Capture the cell that displays the provided text and extract its (x, y) central coordinate. 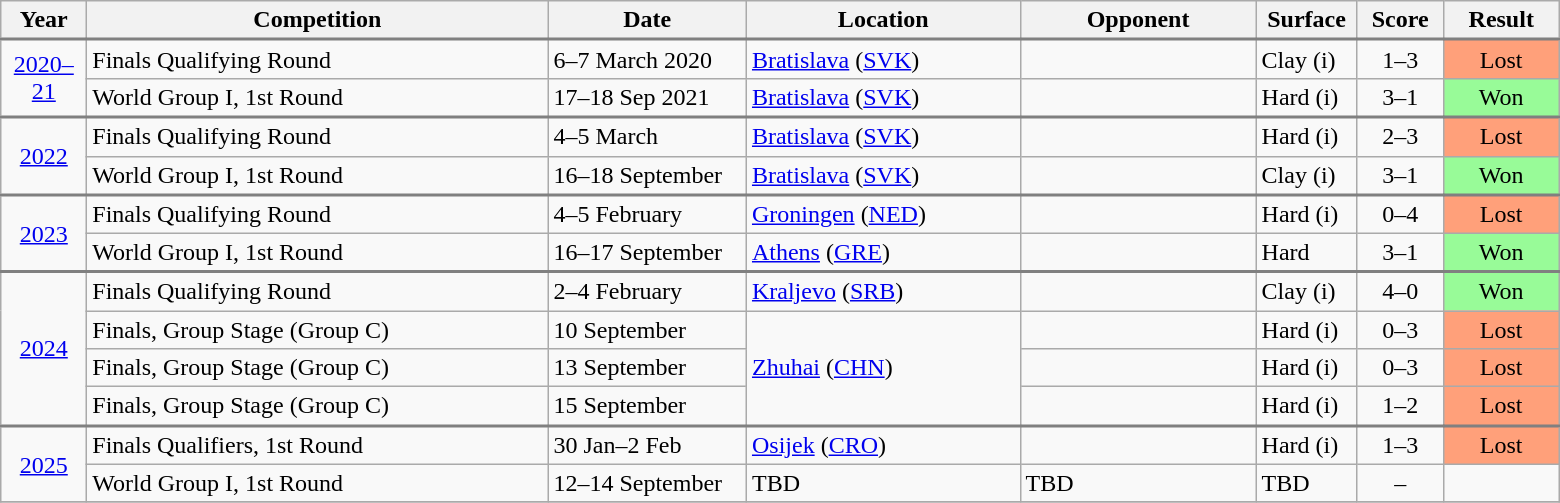
13 September (648, 368)
6–7 March 2020 (648, 60)
2020–21 (44, 79)
Year (44, 20)
17–18 Sep 2021 (648, 98)
Groningen (NED) (883, 214)
16–17 September (648, 253)
30 Jan–2 Feb (648, 444)
4–5 February (648, 214)
12–14 September (648, 483)
2–3 (1400, 136)
4–5 March (648, 136)
Surface (1306, 20)
Kraljevo (SRB) (883, 292)
Location (883, 20)
Hard (1306, 253)
0–4 (1400, 214)
2022 (44, 156)
Opponent (1138, 20)
Score (1400, 20)
10 September (648, 329)
– (1400, 483)
Osijek (CRO) (883, 444)
Date (648, 20)
2025 (44, 464)
Zhuhai (CHN) (883, 368)
4–0 (1400, 292)
1–2 (1400, 406)
16–18 September (648, 176)
2024 (44, 349)
2023 (44, 234)
15 September (648, 406)
2–4 February (648, 292)
Result (1501, 20)
Finals Qualifiers, 1st Round (318, 444)
Athens (GRE) (883, 253)
Competition (318, 20)
